Capture the cell that displays the provided text and extract its (x, y) central coordinate. 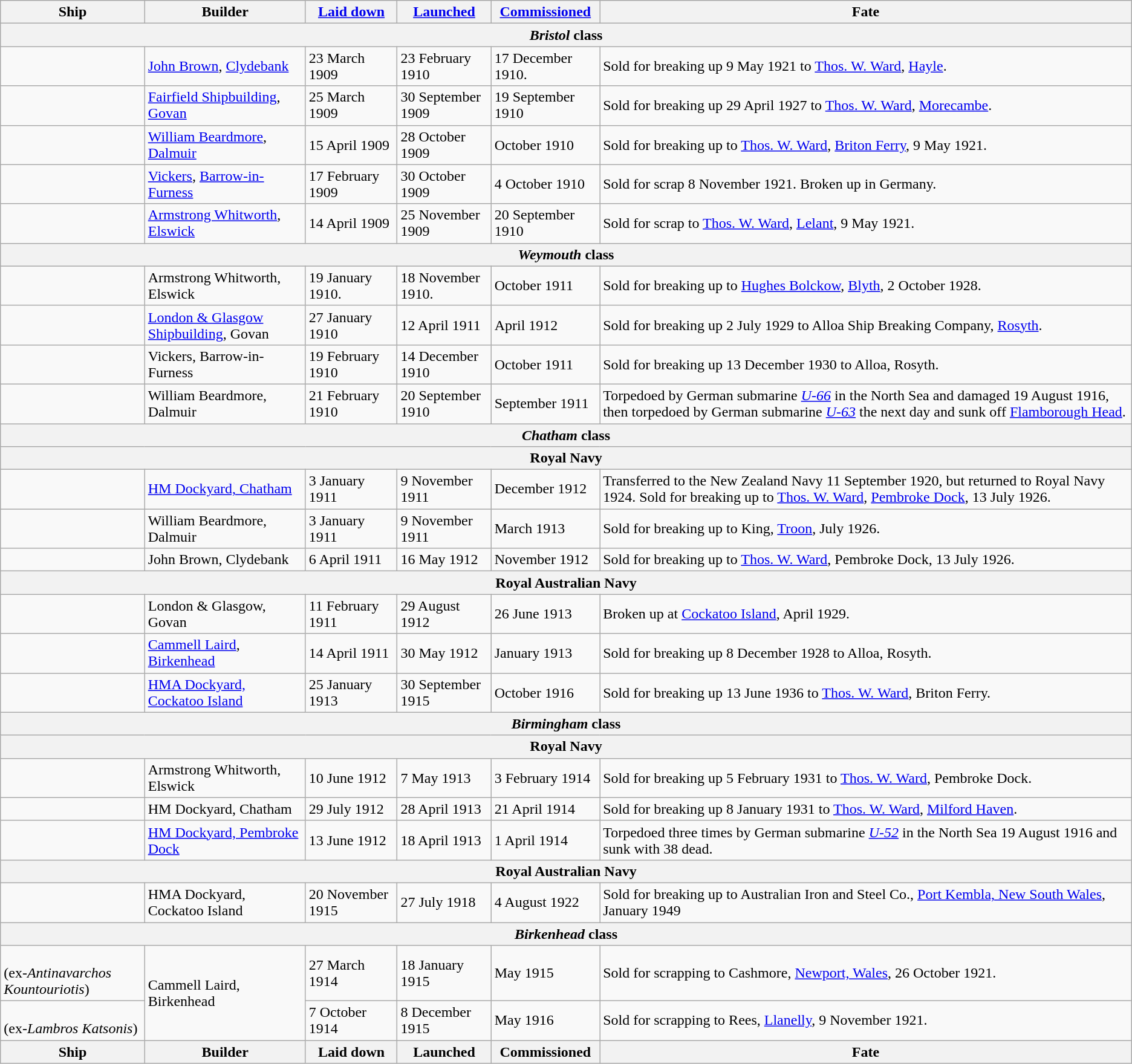
Sold for scrapping to Cashmore, Newport, Wales, 26 October 1921. (866, 973)
Sold for breaking up 13 December 1930 to Alloa, Rosyth. (866, 364)
Sold for breaking up to Australian Iron and Steel Co., Port Kembla, New South Wales, January 1949 (866, 902)
Sold for breaking up 13 June 1936 to Thos. W. Ward, Briton Ferry. (866, 693)
7 May 1913 (444, 777)
18 November 1910. (444, 285)
13 June 1912 (351, 840)
1 April 1914 (545, 840)
3 February 1914 (545, 777)
28 April 1913 (444, 809)
Sold for breaking up to King, Troon, July 1926. (866, 528)
Sold for scrap 8 November 1921. Broken up in Germany. (866, 184)
London & Glasgow Shipbuilding, Govan (225, 325)
14 April 1911 (351, 653)
Broken up at Cockatoo Island, April 1929. (866, 614)
16 May 1912 (444, 560)
4 August 1922 (545, 902)
(ex-Lambros Katsonis) (73, 1020)
December 1912 (545, 490)
19 September 1910 (545, 105)
Sold for breaking up 9 May 1921 to Thos. W. Ward, Hayle. (866, 66)
10 June 1912 (351, 777)
Sold for breaking up 29 April 1927 to Thos. W. Ward, Morecambe. (866, 105)
HM Dockyard, Pembroke Dock (225, 840)
March 1913 (545, 528)
27 January 1910 (351, 325)
Bristol class (566, 35)
Weymouth class (566, 255)
12 April 1911 (444, 325)
14 December 1910 (444, 364)
18 January 1915 (444, 973)
19 January 1910. (351, 285)
January 1913 (545, 653)
Torpedoed three times by German submarine U-52 in the North Sea 19 August 1916 and sunk with 38 dead. (866, 840)
28 October 1909 (444, 145)
October 1910 (545, 145)
November 1912 (545, 560)
Chatham class (566, 435)
17 February 1909 (351, 184)
19 February 1910 (351, 364)
27 March 1914 (351, 973)
Sold for breaking up 8 December 1928 to Alloa, Rosyth. (866, 653)
Sold for breaking up 5 February 1931 to Thos. W. Ward, Pembroke Dock. (866, 777)
Birmingham class (566, 724)
21 February 1910 (351, 404)
23 March 1909 (351, 66)
23 February 1910 (444, 66)
8 December 1915 (444, 1020)
London & Glasgow, Govan (225, 614)
Sold for breaking up to Hughes Bolckow, Blyth, 2 October 1928. (866, 285)
September 1911 (545, 404)
20 November 1915 (351, 902)
Sold for breaking up 8 January 1931 to Thos. W. Ward, Milford Haven. (866, 809)
October 1916 (545, 693)
April 1912 (545, 325)
11 February 1911 (351, 614)
26 June 1913 (545, 614)
25 November 1909 (444, 224)
7 October 1914 (351, 1020)
May 1915 (545, 973)
14 April 1909 (351, 224)
15 April 1909 (351, 145)
May 1916 (545, 1020)
29 July 1912 (351, 809)
6 April 1911 (351, 560)
(ex-Antinavarchos Kountouriotis) (73, 973)
27 July 1918 (444, 902)
Fairfield Shipbuilding, Govan (225, 105)
Sold for breaking up to Thos. W. Ward, Pembroke Dock, 13 July 1926. (866, 560)
Sold for breaking up 2 July 1929 to Alloa Ship Breaking Company, Rosyth. (866, 325)
4 October 1910 (545, 184)
30 September 1909 (444, 105)
Sold for breaking up to Thos. W. Ward, Briton Ferry, 9 May 1921. (866, 145)
30 October 1909 (444, 184)
30 September 1915 (444, 693)
30 May 1912 (444, 653)
Birkenhead class (566, 934)
29 August 1912 (444, 614)
17 December 1910. (545, 66)
18 April 1913 (444, 840)
Sold for scrap to Thos. W. Ward, Lelant, 9 May 1921. (866, 224)
25 January 1913 (351, 693)
Sold for scrapping to Rees, Llanelly, 9 November 1921. (866, 1020)
25 March 1909 (351, 105)
21 April 1914 (545, 809)
